Scan for the cell matching the given text and deliver its [x, y] coordinate at center. 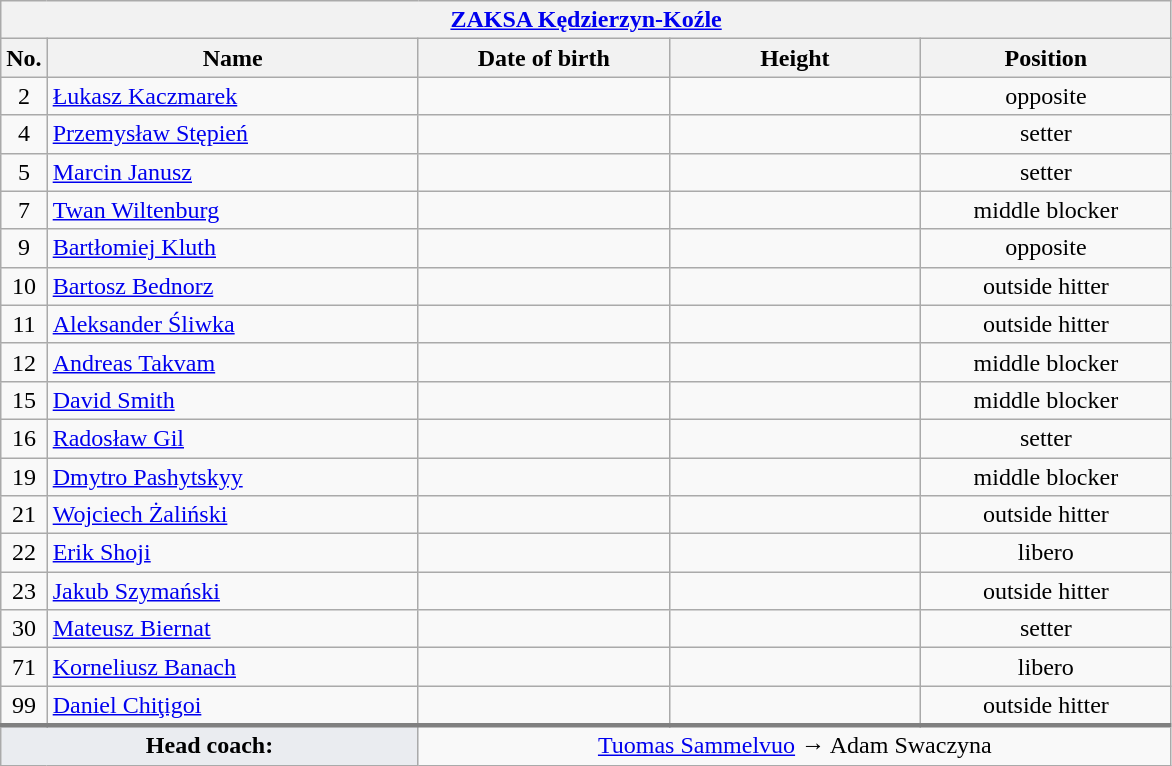
ZAKSA Kędzierzyn-Koźle [586, 20]
21 [24, 515]
Andreas Takvam [232, 362]
David Smith [232, 400]
12 [24, 362]
Position [1046, 58]
Przemysław Stępień [232, 134]
Dmytro Pashytskyy [232, 477]
Name [232, 58]
23 [24, 591]
15 [24, 400]
Jakub Szymański [232, 591]
Marcin Janusz [232, 172]
Tuomas Sammelvuo → Adam Swaczyna [794, 745]
10 [24, 286]
Head coach: [210, 745]
19 [24, 477]
Height [794, 58]
4 [24, 134]
Erik Shoji [232, 553]
71 [24, 667]
9 [24, 248]
Aleksander Śliwka [232, 324]
No. [24, 58]
2 [24, 96]
11 [24, 324]
30 [24, 629]
Bartosz Bednorz [232, 286]
22 [24, 553]
Bartłomiej Kluth [232, 248]
5 [24, 172]
16 [24, 438]
Radosław Gil [232, 438]
Mateusz Biernat [232, 629]
Date of birth [544, 58]
Daniel Chiţigoi [232, 706]
7 [24, 210]
Wojciech Żaliński [232, 515]
Łukasz Kaczmarek [232, 96]
Twan Wiltenburg [232, 210]
99 [24, 706]
Korneliusz Banach [232, 667]
